Locate the cell with the specified text and output its (X, Y) center coordinate. 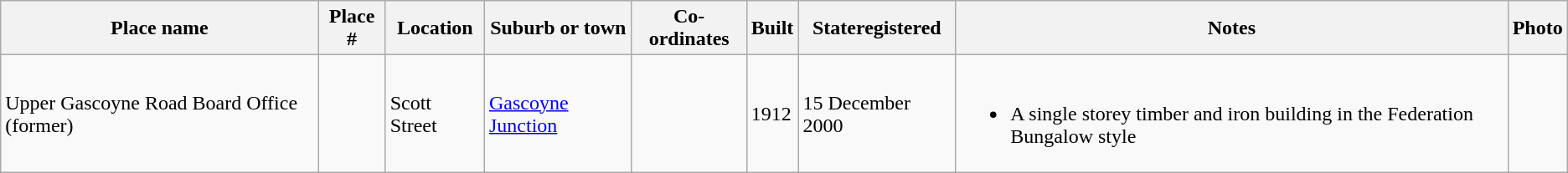
Stateregistered (877, 28)
Upper Gascoyne Road Board Office (former) (159, 114)
Scott Street (435, 114)
Co-ordinates (689, 28)
15 December 2000 (877, 114)
1912 (772, 114)
Location (435, 28)
Place # (352, 28)
Gascoyne Junction (558, 114)
A single storey timber and iron building in the Federation Bungalow style (1231, 114)
Built (772, 28)
Place name (159, 28)
Suburb or town (558, 28)
Notes (1231, 28)
Photo (1538, 28)
